Scan for the cell matching the given text and deliver its [x, y] coordinate at center. 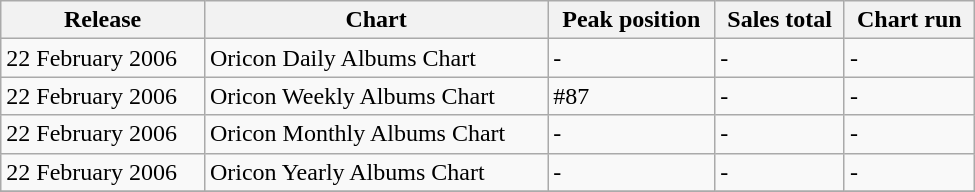
Chart run [909, 20]
Release [103, 20]
#87 [632, 96]
Peak position [632, 20]
Oricon Yearly Albums Chart [376, 172]
Oricon Weekly Albums Chart [376, 96]
Oricon Daily Albums Chart [376, 58]
Chart [376, 20]
Sales total [780, 20]
Oricon Monthly Albums Chart [376, 134]
